Return the [X, Y] coordinate for the center point of the cell that contains the specified text.  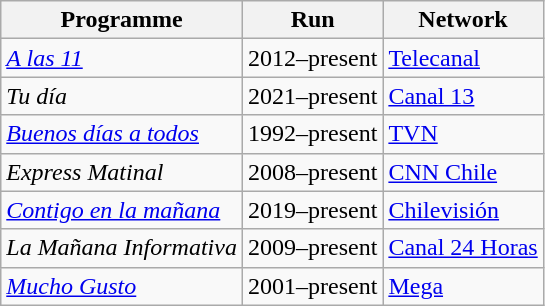
La Mañana Informativa [122, 248]
Mega [463, 286]
Chilevisión [463, 210]
Network [463, 20]
2008–present [312, 172]
Run [312, 20]
Programme [122, 20]
Canal 24 Horas [463, 248]
A las 11 [122, 58]
Contigo en la mañana [122, 210]
Mucho Gusto [122, 286]
Tu día [122, 96]
2001–present [312, 286]
Express Matinal [122, 172]
CNN Chile [463, 172]
Telecanal [463, 58]
Canal 13 [463, 96]
2009–present [312, 248]
2021–present [312, 96]
2019–present [312, 210]
2012–present [312, 58]
Buenos días a todos [122, 134]
TVN [463, 134]
1992–present [312, 134]
